For the text-containing cell, return its midpoint in (x, y) coordinate format. 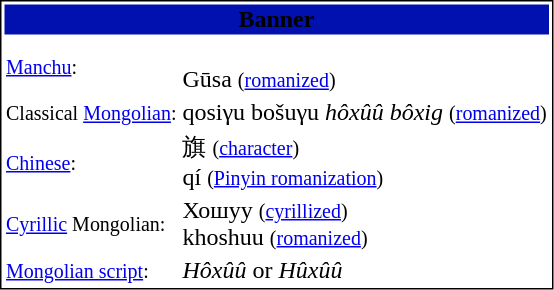
Classical Mongolian: (90, 113)
Cyrillic Mongolian: (90, 224)
Manchu: (90, 66)
qosiγu bošuγu hôxûû bôxig (romanized) (364, 113)
旗 (character)qí (Pinyin romanization) (364, 161)
Hôxûû or Hûxûû (364, 270)
Mongolian script: (90, 270)
Banner (276, 19)
Хошуу (cyrillized)khoshuu (romanized) (364, 224)
Gūsa (romanized) (364, 66)
Chinese: (90, 161)
